Identify which cell holds the provided text, then report its (X, Y) central coordinate. 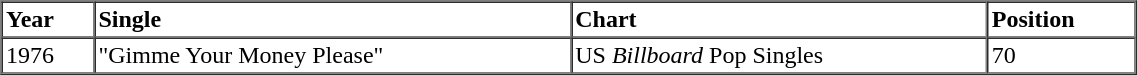
Position (1062, 20)
Year (48, 20)
US Billboard Pop Singles (780, 56)
70 (1062, 56)
Chart (780, 20)
1976 (48, 56)
Single (332, 20)
"Gimme Your Money Please" (332, 56)
